Return (X, Y) of the center of cell containing provided text 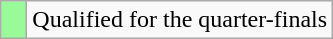
Qualified for the quarter-finals (180, 20)
